Locate the cell with the specified text and output its (X, Y) center coordinate. 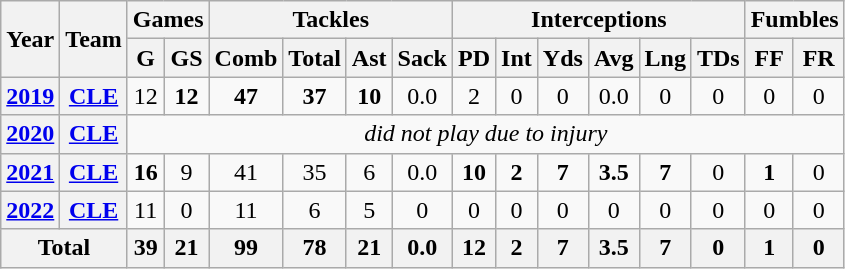
41 (246, 172)
2022 (30, 210)
Interceptions (598, 20)
did not play due to injury (486, 134)
37 (315, 96)
Comb (246, 58)
Yds (562, 58)
35 (315, 172)
GS (186, 58)
Team (94, 39)
9 (186, 172)
5 (369, 210)
Games (168, 20)
PD (474, 58)
99 (246, 248)
Tackles (330, 20)
Ast (369, 58)
2020 (30, 134)
39 (146, 248)
2021 (30, 172)
16 (146, 172)
Sack (422, 58)
Fumbles (794, 20)
Year (30, 39)
78 (315, 248)
G (146, 58)
FR (818, 58)
TDs (718, 58)
Avg (614, 58)
FF (769, 58)
Int (517, 58)
2019 (30, 96)
Lng (665, 58)
47 (246, 96)
